Provide the (x, y) coordinate of the cell's center where the given text is located.  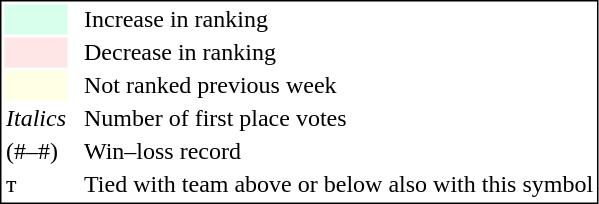
Not ranked previous week (338, 85)
Number of first place votes (338, 119)
Win–loss record (338, 151)
(#–#) (36, 151)
Italics (36, 119)
т (36, 185)
Decrease in ranking (338, 53)
Tied with team above or below also with this symbol (338, 185)
Increase in ranking (338, 19)
